Locate the cell with the specified text and output its (X, Y) center coordinate. 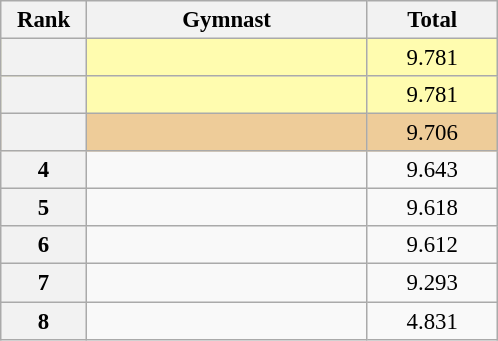
Total (432, 20)
6 (44, 245)
9.643 (432, 170)
7 (44, 283)
5 (44, 208)
4.831 (432, 321)
9.612 (432, 245)
4 (44, 170)
Gymnast (226, 20)
Rank (44, 20)
9.618 (432, 208)
8 (44, 321)
9.706 (432, 133)
9.293 (432, 283)
